Determine the (x, y) coordinate at the center of the cell enclosing the given text.  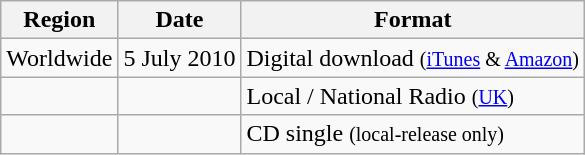
5 July 2010 (180, 58)
Date (180, 20)
Region (60, 20)
CD single (local-release only) (413, 134)
Worldwide (60, 58)
Digital download (iTunes & Amazon) (413, 58)
Format (413, 20)
Local / National Radio (UK) (413, 96)
